Determine the [x, y] coordinate at the center of the cell enclosing the given text.  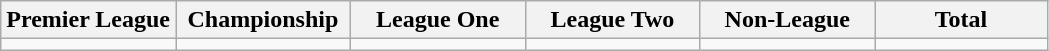
League Two [612, 20]
Total [962, 20]
League One [438, 20]
Premier League [88, 20]
Non-League [788, 20]
Championship [264, 20]
